Return [X, Y] of the center of cell containing provided text 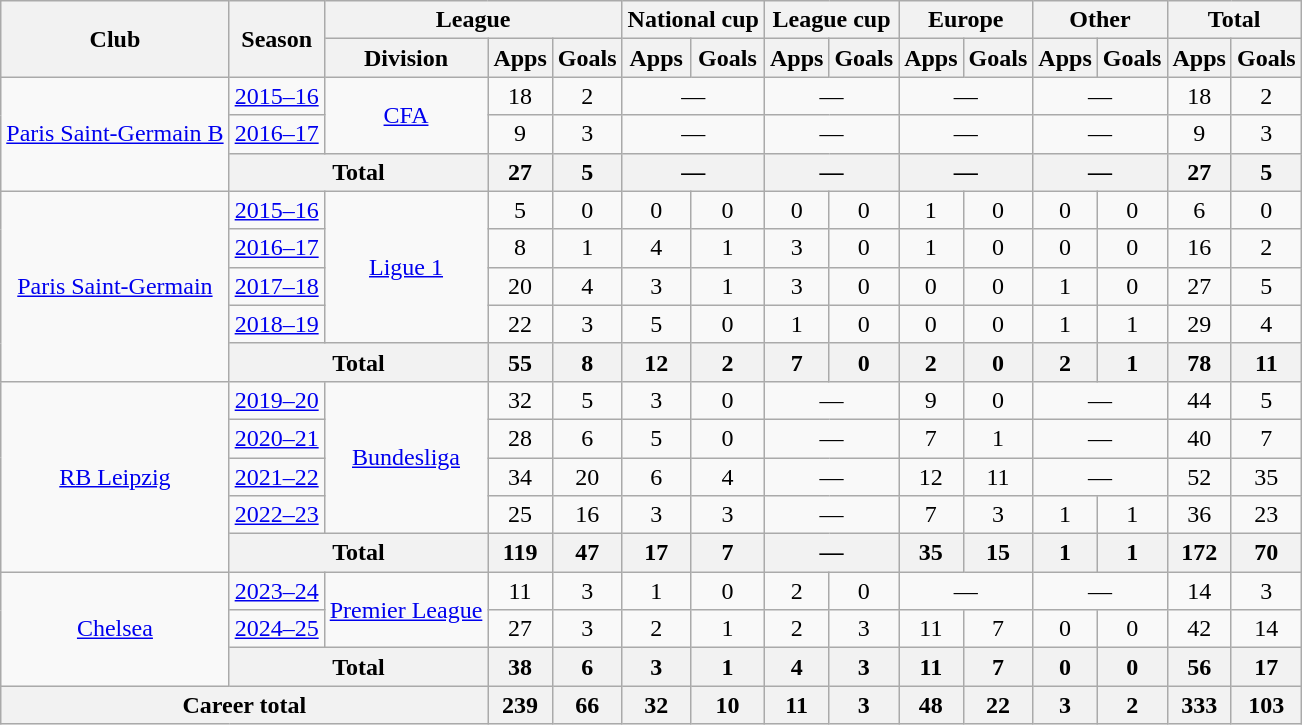
172 [1199, 553]
119 [520, 553]
333 [1199, 705]
55 [520, 362]
25 [520, 515]
2017–18 [276, 286]
40 [1199, 438]
2021–22 [276, 477]
28 [520, 438]
47 [587, 553]
Club [115, 39]
Premier League [406, 610]
League [473, 20]
34 [520, 477]
Chelsea [115, 629]
239 [520, 705]
52 [1199, 477]
2018–19 [276, 324]
League cup [831, 20]
Bundesliga [406, 457]
2020–21 [276, 438]
Division [406, 58]
RB Leipzig [115, 476]
2022–23 [276, 515]
42 [1199, 629]
2024–25 [276, 629]
103 [1266, 705]
44 [1199, 400]
29 [1199, 324]
Other [1100, 20]
36 [1199, 515]
National cup [693, 20]
2019–20 [276, 400]
CFA [406, 115]
15 [998, 553]
56 [1199, 667]
Europe [966, 20]
10 [727, 705]
66 [587, 705]
48 [931, 705]
Paris Saint-Germain [115, 286]
2023–24 [276, 591]
70 [1266, 553]
Season [276, 39]
Career total [244, 705]
78 [1199, 362]
23 [1266, 515]
Ligue 1 [406, 267]
Paris Saint-Germain B [115, 134]
38 [520, 667]
